Pinpoint the cell where the given text exists, returning its [x, y] midpoint coordinate. 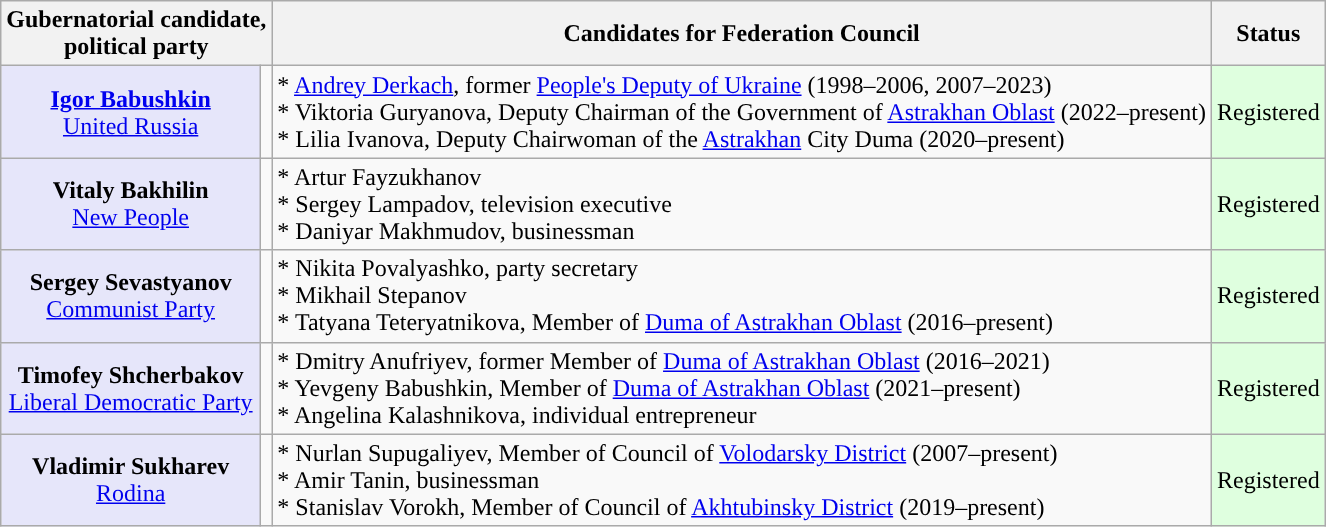
Candidates for Federation Council [742, 34]
Sergey SevastyanovCommunist Party [131, 296]
Timofey ShcherbakovLiberal Democratic Party [131, 388]
Vladimir SukharevRodina [131, 480]
* Artur Fayzukhanov* Sergey Lampadov, television executive* Daniyar Makhmudov, businessman [742, 204]
Igor BabushkinUnited Russia [131, 112]
Status [1268, 34]
Vitaly BakhilinNew People [131, 204]
Gubernatorial candidate,political party [136, 34]
* Nikita Povalyashko, party secretary* Mikhail Stepanov* Tatyana Teteryatnikova, Member of Duma of Astrakhan Oblast (2016–present) [742, 296]
